Output the (X, Y) coordinate of the center of the cell containing the given text.  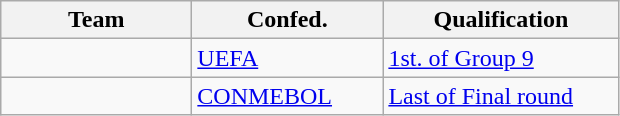
Confed. (288, 20)
Last of Final round (501, 96)
CONMEBOL (288, 96)
UEFA (288, 58)
Team (96, 20)
1st. of Group 9 (501, 58)
Qualification (501, 20)
